Search for the cell housing the specified text and yield its [X, Y] center coordinate. 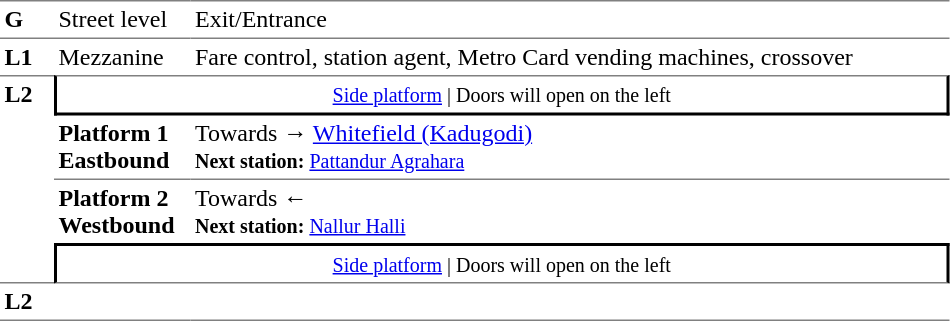
Street level [122, 20]
Mezzanine [122, 57]
Platform 2 Westbound [122, 212]
Exit/Entrance [570, 20]
Fare control, station agent, Metro Card vending machines, crossover [570, 57]
G [27, 20]
Platform 1Eastbound [122, 148]
L2 [27, 179]
Towards ← Next station: Nallur Halli [570, 212]
L1 [27, 57]
Towards → Whitefield (Kadugodi)Next station: Pattandur Agrahara [570, 148]
